Capture the cell that displays the provided text and extract its [x, y] central coordinate. 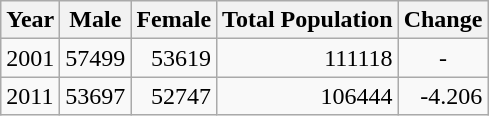
53619 [174, 58]
- [443, 58]
2011 [30, 96]
52747 [174, 96]
57499 [96, 58]
Male [96, 20]
111118 [308, 58]
106444 [308, 96]
Year [30, 20]
2001 [30, 58]
Total Population [308, 20]
53697 [96, 96]
Female [174, 20]
Change [443, 20]
-4.206 [443, 96]
